Output the (X, Y) coordinate of the center of the cell containing the given text.  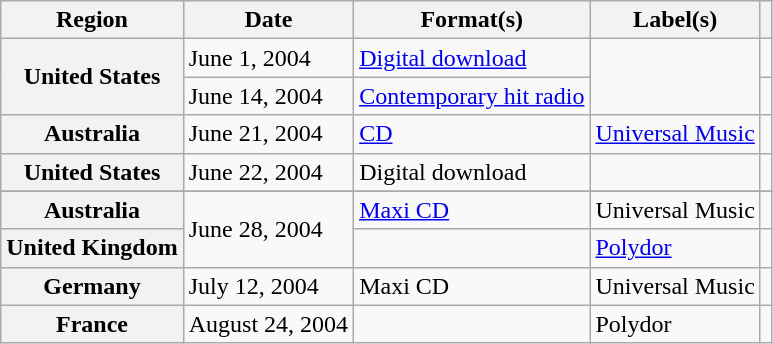
July 12, 2004 (268, 286)
France (92, 324)
June 22, 2004 (268, 172)
June 1, 2004 (268, 58)
June 14, 2004 (268, 96)
United Kingdom (92, 248)
Germany (92, 286)
CD (472, 134)
Label(s) (675, 20)
Date (268, 20)
June 21, 2004 (268, 134)
Region (92, 20)
Format(s) (472, 20)
June 28, 2004 (268, 229)
August 24, 2004 (268, 324)
Contemporary hit radio (472, 96)
